Locate the cell with the specified text and output its (X, Y) center coordinate. 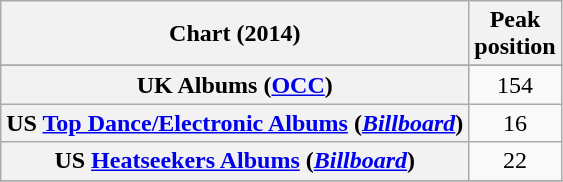
US Heatseekers Albums (Billboard) (235, 161)
16 (515, 123)
22 (515, 161)
US Top Dance/Electronic Albums (Billboard) (235, 123)
Chart (2014) (235, 34)
Peakposition (515, 34)
154 (515, 85)
UK Albums (OCC) (235, 85)
